For the text-containing cell, return its midpoint in [x, y] coordinate format. 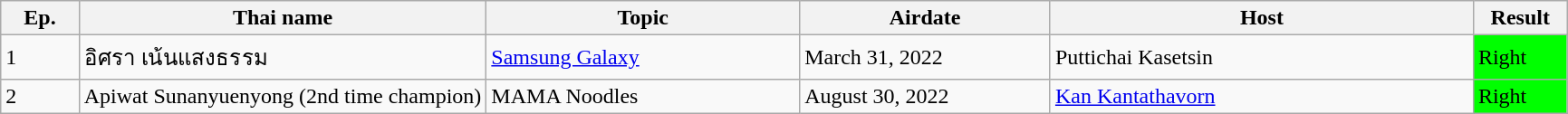
March 31, 2022 [926, 58]
Puttichai Kasetsin [1261, 58]
MAMA Noodles [643, 96]
อิศรา เน้นแสงธรรม [283, 58]
Samsung Galaxy [643, 58]
Ep. [40, 18]
Kan Kantathavorn [1261, 96]
Result [1520, 18]
Airdate [926, 18]
Apiwat Sunanyuenyong (2nd time champion) [283, 96]
1 [40, 58]
August 30, 2022 [926, 96]
Host [1261, 18]
2 [40, 96]
Topic [643, 18]
Thai name [283, 18]
